Capture the cell that displays the provided text and extract its (X, Y) central coordinate. 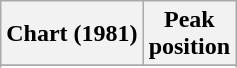
Peakposition (189, 34)
Chart (1981) (72, 34)
